Capture the cell that displays the provided text and extract its (x, y) central coordinate. 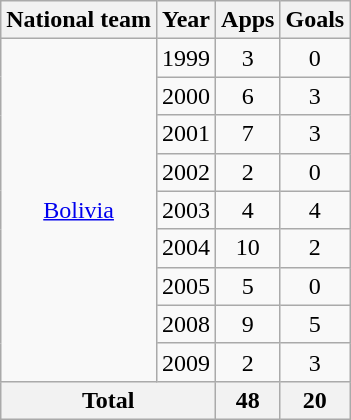
2001 (186, 134)
Goals (315, 20)
2002 (186, 172)
Total (108, 400)
Apps (248, 20)
48 (248, 400)
2004 (186, 248)
6 (248, 96)
1999 (186, 58)
2003 (186, 210)
9 (248, 324)
20 (315, 400)
10 (248, 248)
2005 (186, 286)
Bolivia (79, 210)
7 (248, 134)
National team (79, 20)
2000 (186, 96)
2009 (186, 362)
Year (186, 20)
2008 (186, 324)
